Capture the cell that displays the provided text and extract its [x, y] central coordinate. 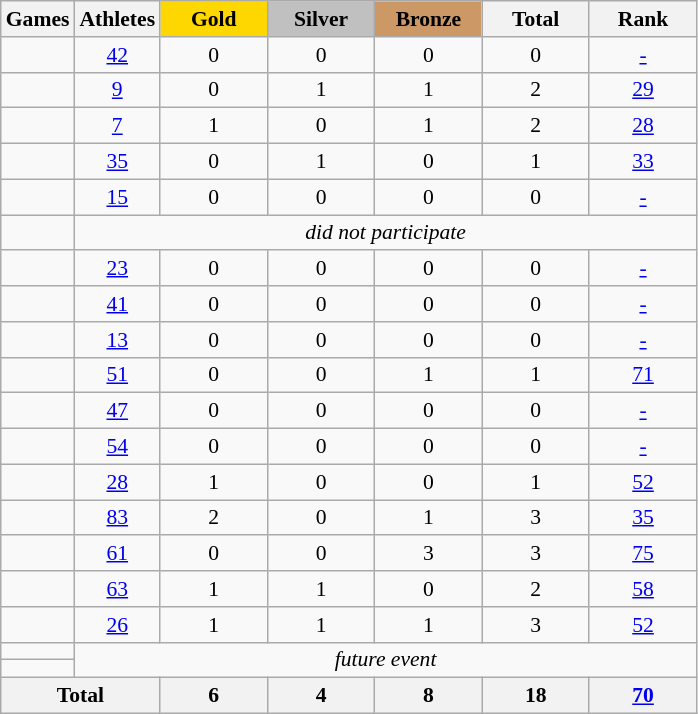
42 [117, 55]
Gold [214, 19]
Athletes [117, 19]
Games [38, 19]
23 [117, 269]
did not participate [385, 233]
41 [117, 304]
26 [117, 625]
51 [117, 375]
75 [642, 554]
Silver [320, 19]
6 [214, 696]
18 [536, 696]
47 [117, 411]
71 [642, 375]
83 [117, 518]
15 [117, 197]
8 [428, 696]
9 [117, 90]
7 [117, 126]
29 [642, 90]
54 [117, 447]
61 [117, 554]
63 [117, 589]
70 [642, 696]
4 [320, 696]
future event [385, 660]
33 [642, 162]
Bronze [428, 19]
58 [642, 589]
Rank [642, 19]
13 [117, 340]
